Locate the cell with the specified text and output its (X, Y) center coordinate. 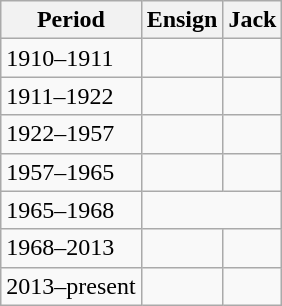
1911–1922 (71, 96)
Ensign (182, 20)
1968–2013 (71, 248)
1922–1957 (71, 134)
1910–1911 (71, 58)
1957–1965 (71, 172)
2013–present (71, 286)
1965–1968 (71, 210)
Jack (252, 20)
Period (71, 20)
